Identify which cell holds the provided text, then report its [X, Y] central coordinate. 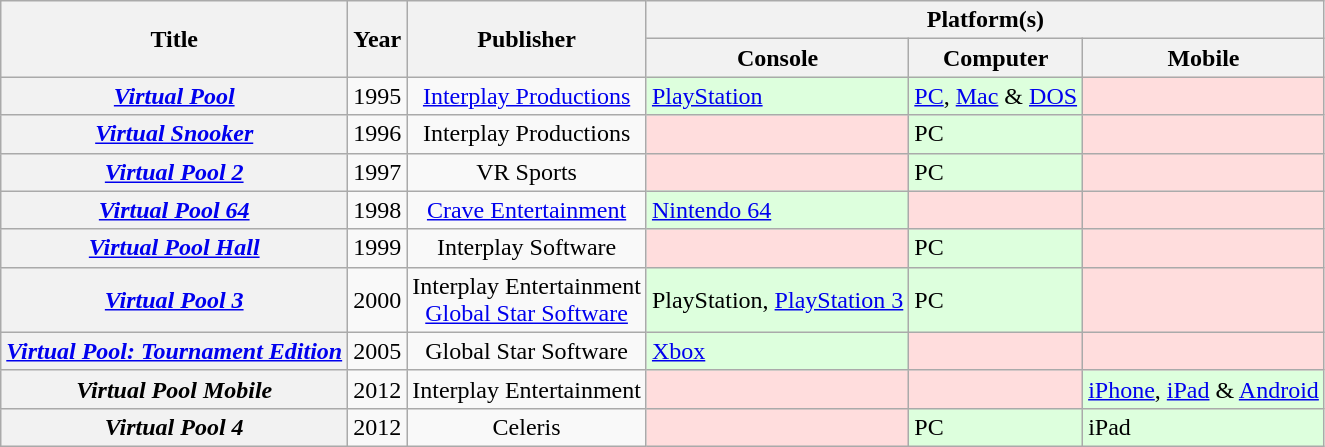
2000 [378, 300]
1998 [378, 210]
iPad [1204, 427]
Virtual Pool 4 [174, 427]
Virtual Snooker [174, 134]
Interplay Software [527, 248]
Interplay Entertainment [527, 389]
Global Star Software [527, 351]
PC, Mac & DOS [996, 96]
Title [174, 39]
Virtual Pool Hall [174, 248]
Virtual Pool 64 [174, 210]
iPhone, iPad & Android [1204, 389]
PlayStation [777, 96]
Mobile [1204, 58]
Celeris [527, 427]
Xbox [777, 351]
Crave Entertainment [527, 210]
VR Sports [527, 172]
1999 [378, 248]
Year [378, 39]
Nintendo 64 [777, 210]
Platform(s) [985, 20]
Virtual Pool Mobile [174, 389]
Publisher [527, 39]
1996 [378, 134]
2005 [378, 351]
Interplay EntertainmentGlobal Star Software [527, 300]
Computer [996, 58]
PlayStation, PlayStation 3 [777, 300]
Virtual Pool 3 [174, 300]
1995 [378, 96]
Console [777, 58]
1997 [378, 172]
Virtual Pool 2 [174, 172]
Virtual Pool [174, 96]
Virtual Pool: Tournament Edition [174, 351]
